Capture the cell that displays the provided text and extract its (x, y) central coordinate. 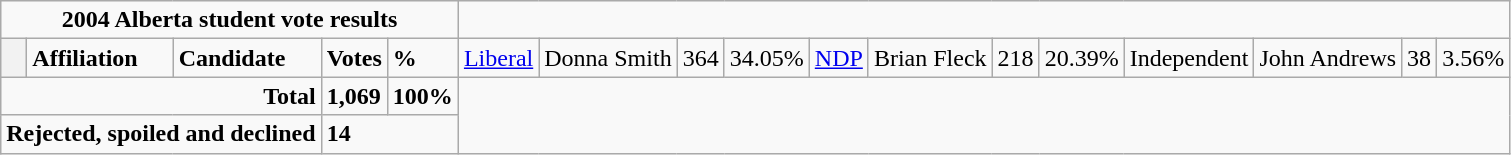
Total (161, 96)
Donna Smith (608, 58)
NDP (838, 58)
3.56% (1474, 58)
364 (700, 58)
2004 Alberta student vote results (230, 20)
14 (390, 134)
1,069 (354, 96)
218 (1016, 58)
Liberal (498, 58)
Affiliation (100, 58)
Candidate (247, 58)
100% (422, 96)
% (422, 58)
John Andrews (1328, 58)
Votes (354, 58)
38 (1420, 58)
20.39% (1082, 58)
Rejected, spoiled and declined (161, 134)
34.05% (766, 58)
Brian Fleck (930, 58)
Independent (1189, 58)
